Scan for the cell matching the given text and deliver its [x, y] coordinate at center. 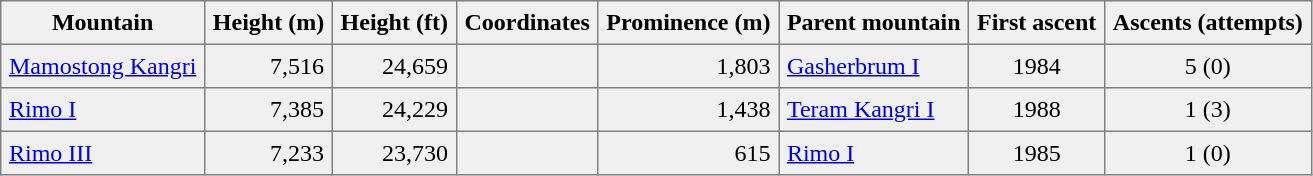
7,516 [269, 66]
Teram Kangri I [874, 110]
Gasherbrum I [874, 66]
First ascent [1037, 23]
5 (0) [1208, 66]
Height (m) [269, 23]
615 [688, 153]
1 (0) [1208, 153]
Mountain [103, 23]
1,803 [688, 66]
24,229 [394, 110]
Mamostong Kangri [103, 66]
1985 [1037, 153]
1 (3) [1208, 110]
Ascents (attempts) [1208, 23]
7,233 [269, 153]
Coordinates [527, 23]
1988 [1037, 110]
Rimo III [103, 153]
Prominence (m) [688, 23]
7,385 [269, 110]
Parent mountain [874, 23]
23,730 [394, 153]
1984 [1037, 66]
Height (ft) [394, 23]
1,438 [688, 110]
24,659 [394, 66]
